From the cell containing the given text, extract its center point as (x, y) coordinate. 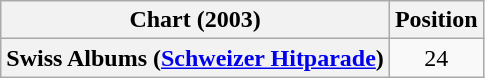
Position (436, 20)
Chart (2003) (196, 20)
24 (436, 58)
Swiss Albums (Schweizer Hitparade) (196, 58)
